Scan for the cell matching the given text and deliver its (x, y) coordinate at center. 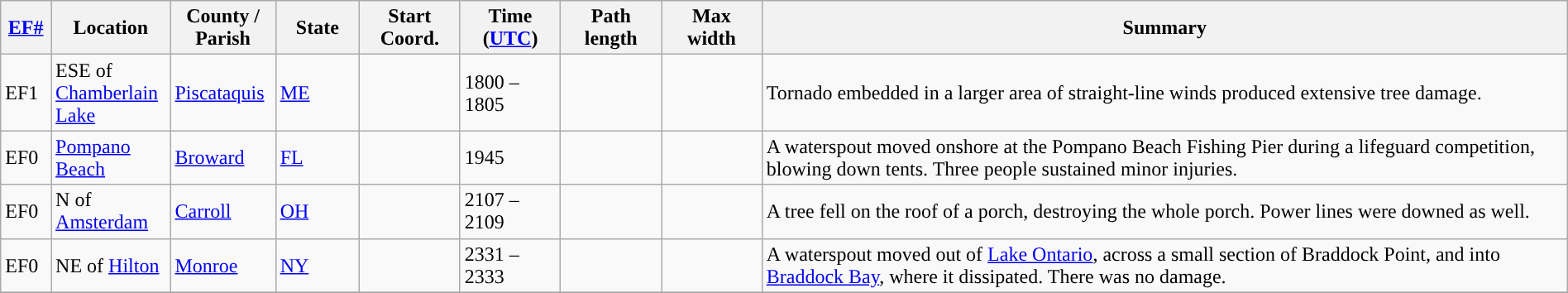
Time (UTC) (510, 28)
NY (318, 265)
ESE of Chamberlain Lake (111, 93)
County / Parish (223, 28)
OH (318, 212)
A waterspout moved out of Lake Ontario, across a small section of Braddock Point, and into Braddock Bay, where it dissipated. There was no damage. (1164, 265)
EF1 (26, 93)
Path length (611, 28)
ME (318, 93)
Max width (712, 28)
FL (318, 157)
NE of Hilton (111, 265)
State (318, 28)
2107 – 2109 (510, 212)
Start Coord. (410, 28)
1800 – 1805 (510, 93)
N of Amsterdam (111, 212)
Broward (223, 157)
Carroll (223, 212)
2331 – 2333 (510, 265)
Summary (1164, 28)
Tornado embedded in a larger area of straight-line winds produced extensive tree damage. (1164, 93)
Pompano Beach (111, 157)
Monroe (223, 265)
Piscataquis (223, 93)
A tree fell on the roof of a porch, destroying the whole porch. Power lines were downed as well. (1164, 212)
Location (111, 28)
EF# (26, 28)
1945 (510, 157)
